Locate the cell with the specified text and output its (X, Y) center coordinate. 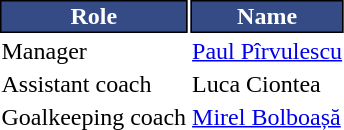
Luca Ciontea (268, 84)
Assistant coach (94, 84)
Paul Pîrvulescu (268, 51)
Role (94, 16)
Name (268, 16)
Manager (94, 51)
